Output the (X, Y) coordinate of the center of the cell containing the given text.  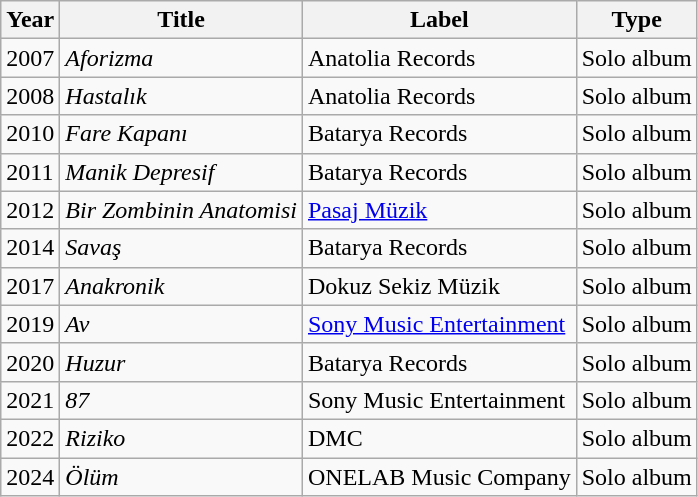
Aforizma (182, 58)
2024 (30, 477)
Ölüm (182, 477)
2020 (30, 362)
2014 (30, 248)
Huzur (182, 362)
2021 (30, 400)
Riziko (182, 438)
Title (182, 20)
Fare Kapanı (182, 134)
Savaş (182, 248)
Dokuz Sekiz Müzik (439, 286)
2011 (30, 172)
2019 (30, 324)
Pasaj Müzik (439, 210)
Hastalık (182, 96)
Bir Zombinin Anatomisi (182, 210)
2017 (30, 286)
Anakronik (182, 286)
2008 (30, 96)
2022 (30, 438)
Av (182, 324)
87 (182, 400)
ONELAB Music Company (439, 477)
DMC (439, 438)
2012 (30, 210)
2007 (30, 58)
Year (30, 20)
2010 (30, 134)
Type (636, 20)
Label (439, 20)
Manik Depresif (182, 172)
